Output the (X, Y) coordinate of the center of the cell containing the given text.  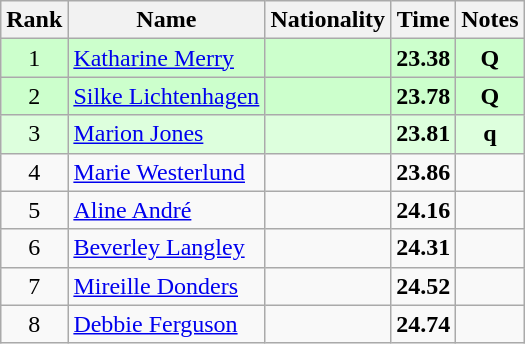
Time (424, 20)
1 (34, 58)
Name (166, 20)
24.74 (424, 324)
4 (34, 172)
Beverley Langley (166, 248)
Marion Jones (166, 134)
q (490, 134)
24.52 (424, 286)
8 (34, 324)
23.38 (424, 58)
Debbie Ferguson (166, 324)
Silke Lichtenhagen (166, 96)
23.86 (424, 172)
Nationality (328, 20)
23.81 (424, 134)
7 (34, 286)
Rank (34, 20)
Katharine Merry (166, 58)
Mireille Donders (166, 286)
Notes (490, 20)
23.78 (424, 96)
24.16 (424, 210)
6 (34, 248)
2 (34, 96)
5 (34, 210)
Aline André (166, 210)
24.31 (424, 248)
Marie Westerlund (166, 172)
3 (34, 134)
